Search for the cell housing the specified text and yield its (X, Y) center coordinate. 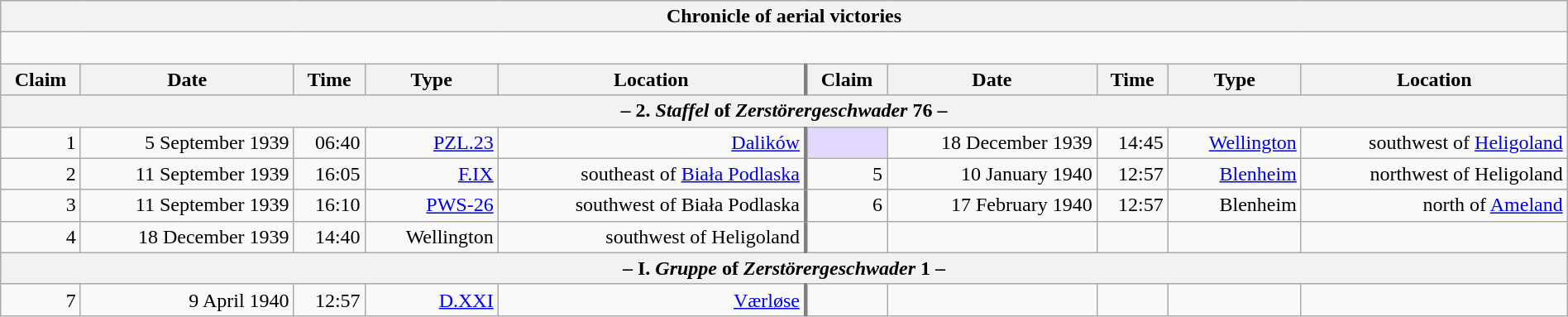
southwest of Biała Podlaska (652, 205)
Værløse (652, 300)
southeast of Biała Podlaska (652, 174)
D.XXI (432, 300)
16:05 (329, 174)
06:40 (329, 142)
5 September 1939 (187, 142)
northwest of Heligoland (1434, 174)
PWS-26 (432, 205)
14:40 (329, 237)
17 February 1940 (992, 205)
10 January 1940 (992, 174)
north of Ameland (1434, 205)
16:10 (329, 205)
7 (41, 300)
4 (41, 237)
– I. Gruppe of Zerstörergeschwader 1 – (784, 268)
Dalików (652, 142)
2 (41, 174)
F.IX (432, 174)
1 (41, 142)
6 (847, 205)
PZL.23 (432, 142)
3 (41, 205)
Chronicle of aerial victories (784, 17)
5 (847, 174)
14:45 (1132, 142)
– 2. Staffel of Zerstörergeschwader 76 – (784, 111)
9 April 1940 (187, 300)
